Pinpoint the cell where the given text exists, returning its [x, y] midpoint coordinate. 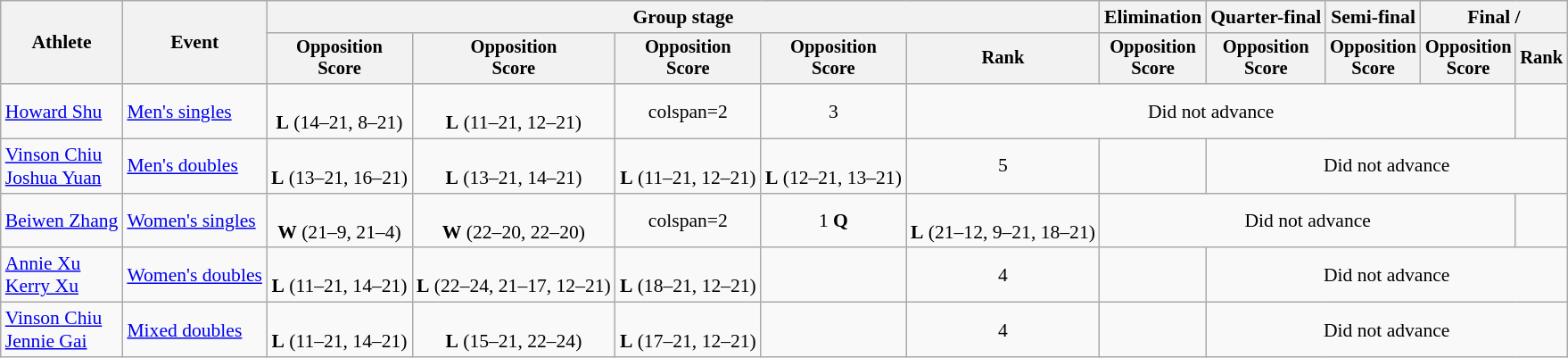
Vinson ChiuJoshua Yuan [62, 166]
Vinson ChiuJennie Gai [62, 330]
Quarter-final [1266, 17]
Men's doubles [194, 166]
5 [1003, 166]
L (17–21, 12–21) [689, 330]
L (21–12, 9–21, 18–21) [1003, 221]
Elimination [1152, 17]
L (14–21, 8–21) [339, 111]
W (21–9, 21–4) [339, 221]
Mixed doubles [194, 330]
L (22–24, 21–17, 12–21) [514, 275]
Athlete [62, 43]
Final / [1494, 17]
Women's doubles [194, 275]
3 [833, 111]
Howard Shu [62, 111]
L (15–21, 22–24) [514, 330]
1 Q [833, 221]
Women's singles [194, 221]
L (13–21, 16–21) [339, 166]
Beiwen Zhang [62, 221]
Group stage [683, 17]
L (12–21, 13–21) [833, 166]
Event [194, 43]
L (13–21, 14–21) [514, 166]
Annie XuKerry Xu [62, 275]
Men's singles [194, 111]
Semi-final [1374, 17]
W (22–20, 22–20) [514, 221]
L (18–21, 12–21) [689, 275]
